Identify which cell holds the provided text, then report its (X, Y) central coordinate. 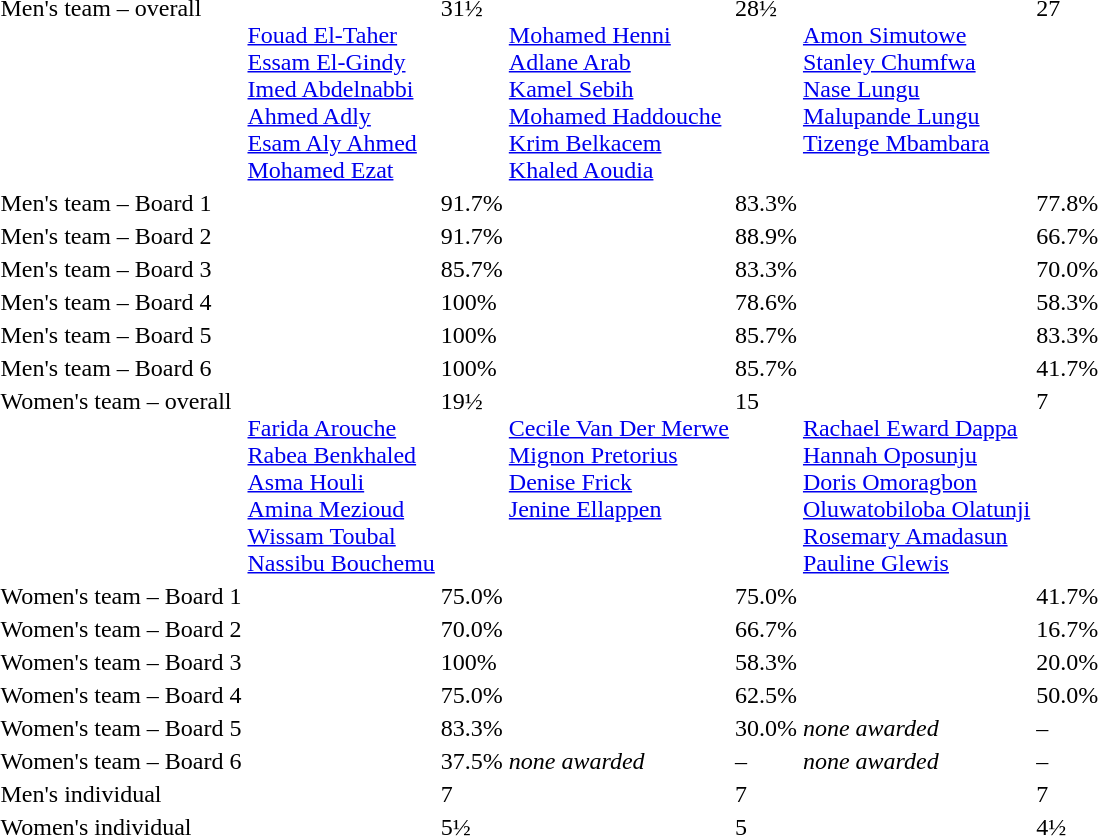
66.7% (766, 629)
15 (766, 482)
88.9% (766, 236)
78.6% (766, 302)
62.5% (766, 695)
70.0% (472, 629)
Rachael Eward DappaHannah OposunjuDoris OmoragbonOluwatobiloba OlatunjiRosemary AmadasunPauline Glewis (916, 482)
58.3% (766, 662)
30.0% (766, 728)
– (766, 761)
37.5% (472, 761)
Farida AroucheRabea BenkhaledAsma HouliAmina MezioudWissam ToubalNassibu Bouchemu (341, 482)
Cecile Van Der MerweMignon PretoriusDenise FrickJenine Ellappen (618, 482)
19½ (472, 482)
